Extract the (x, y) coordinate from the center of the cell holding the provided text.  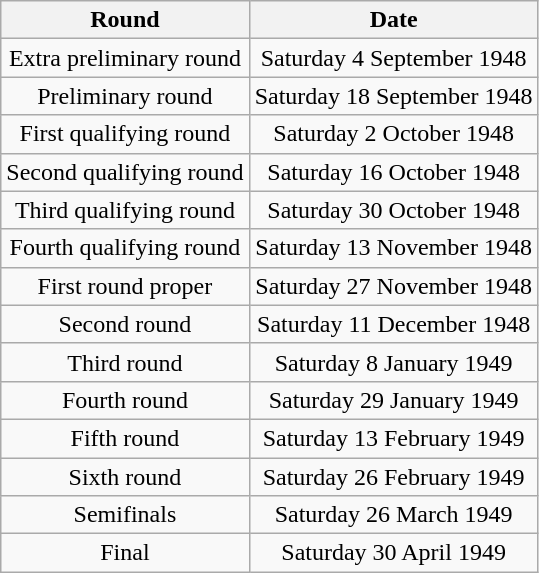
Final (125, 553)
Saturday 30 October 1948 (394, 210)
Semifinals (125, 515)
Saturday 8 January 1949 (394, 362)
Saturday 29 January 1949 (394, 400)
Date (394, 20)
Sixth round (125, 477)
Fourth qualifying round (125, 248)
Fifth round (125, 438)
Saturday 4 September 1948 (394, 58)
Saturday 2 October 1948 (394, 134)
Saturday 30 April 1949 (394, 553)
Third round (125, 362)
Round (125, 20)
Second round (125, 324)
Saturday 26 February 1949 (394, 477)
Saturday 18 September 1948 (394, 96)
Saturday 27 November 1948 (394, 286)
Saturday 11 December 1948 (394, 324)
Extra preliminary round (125, 58)
First qualifying round (125, 134)
Second qualifying round (125, 172)
Fourth round (125, 400)
Saturday 26 March 1949 (394, 515)
First round proper (125, 286)
Saturday 16 October 1948 (394, 172)
Saturday 13 November 1948 (394, 248)
Saturday 13 February 1949 (394, 438)
Third qualifying round (125, 210)
Preliminary round (125, 96)
